Pinpoint the cell where the given text exists, returning its (X, Y) midpoint coordinate. 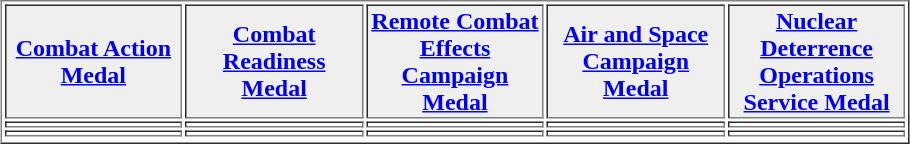
Air and Space Campaign Medal (636, 61)
Combat Action Medal (93, 61)
Nuclear Deterrence Operations Service Medal (817, 61)
Combat Readiness Medal (274, 61)
Remote Combat Effects Campaign Medal (455, 61)
